Return [X, Y] of the center of cell containing provided text 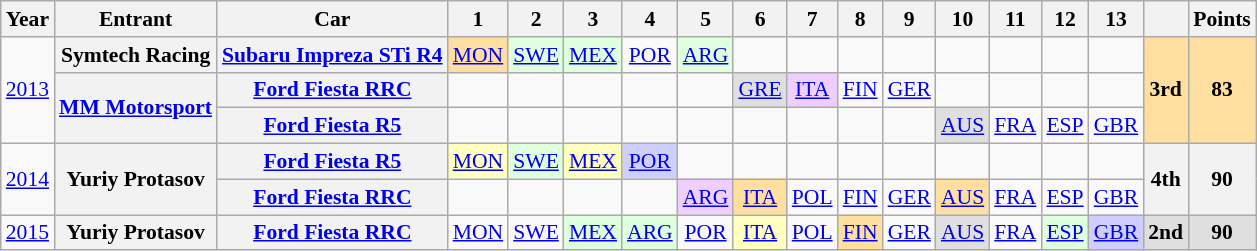
12 [1064, 19]
Subaru Impreza STi R4 [332, 55]
Symtech Racing [136, 55]
1 [478, 19]
6 [760, 19]
2nd [1166, 233]
3rd [1166, 90]
3 [593, 19]
7 [812, 19]
MM Motorsport [136, 108]
2014 [28, 180]
4 [650, 19]
Entrant [136, 19]
Car [332, 19]
10 [962, 19]
8 [860, 19]
13 [1116, 19]
5 [706, 19]
2013 [28, 90]
Points [1222, 19]
83 [1222, 90]
11 [1015, 19]
Year [28, 19]
4th [1166, 180]
2 [536, 19]
2015 [28, 233]
GRE [760, 90]
9 [910, 19]
